Extract the (x, y) coordinate from the center of the cell holding the provided text.  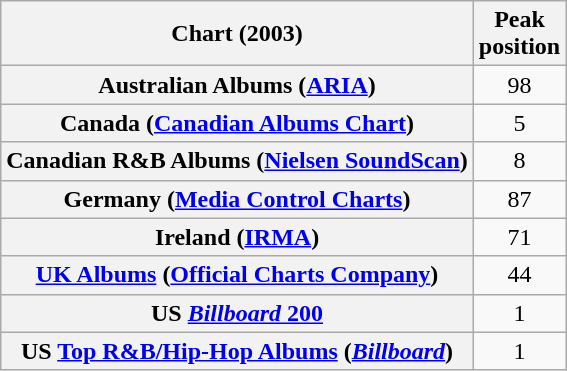
Peakposition (519, 34)
44 (519, 275)
Germany (Media Control Charts) (238, 199)
US Billboard 200 (238, 313)
5 (519, 123)
Ireland (IRMA) (238, 237)
87 (519, 199)
Australian Albums (ARIA) (238, 85)
Canadian R&B Albums (Nielsen SoundScan) (238, 161)
Canada (Canadian Albums Chart) (238, 123)
UK Albums (Official Charts Company) (238, 275)
US Top R&B/Hip-Hop Albums (Billboard) (238, 351)
71 (519, 237)
Chart (2003) (238, 34)
8 (519, 161)
98 (519, 85)
